Detect which cell encompasses the target text, then output its [X, Y] center coordinate. 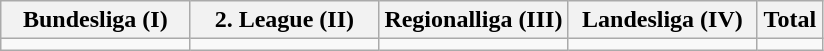
Bundesliga (I) [96, 20]
Regionalliga (III) [474, 20]
Landesliga (IV) [662, 20]
Total [790, 20]
2. League (II) [284, 20]
